Capture the cell that displays the provided text and extract its (x, y) central coordinate. 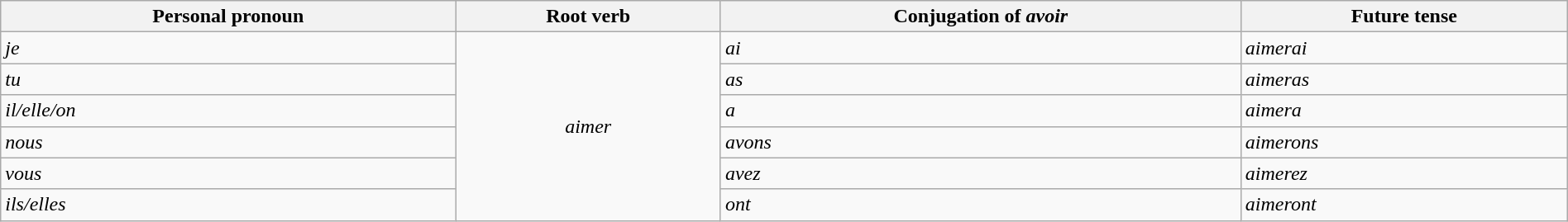
as (981, 79)
ils/elles (228, 205)
Root verb (589, 17)
Personal pronoun (228, 17)
Conjugation of avoir (981, 17)
aimerai (1404, 48)
il/elle/on (228, 111)
aimer (589, 126)
ai (981, 48)
aimeras (1404, 79)
avons (981, 142)
aimeront (1404, 205)
vous (228, 173)
aimera (1404, 111)
je (228, 48)
tu (228, 79)
aimerez (1404, 173)
avez (981, 173)
Future tense (1404, 17)
aimerons (1404, 142)
a (981, 111)
ont (981, 205)
nous (228, 142)
